Identify which cell holds the provided text, then report its [X, Y] central coordinate. 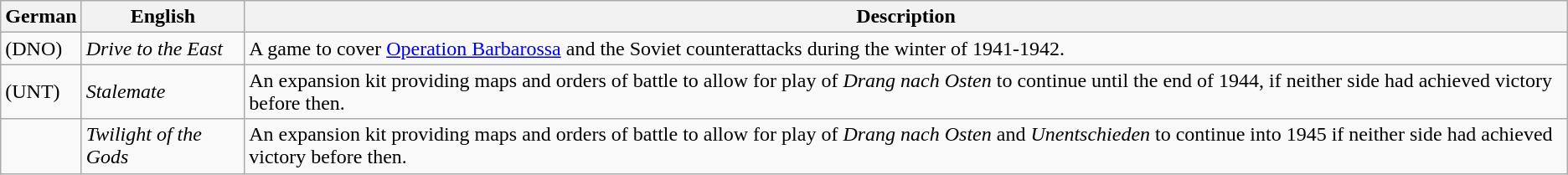
A game to cover Operation Barbarossa and the Soviet counterattacks during the winter of 1941-1942. [906, 49]
Description [906, 17]
(DNO) [41, 49]
Stalemate [162, 92]
Drive to the East [162, 49]
(UNT) [41, 92]
Twilight of the Gods [162, 146]
English [162, 17]
German [41, 17]
